Determine the (X, Y) coordinate at the center of the cell enclosing the given text.  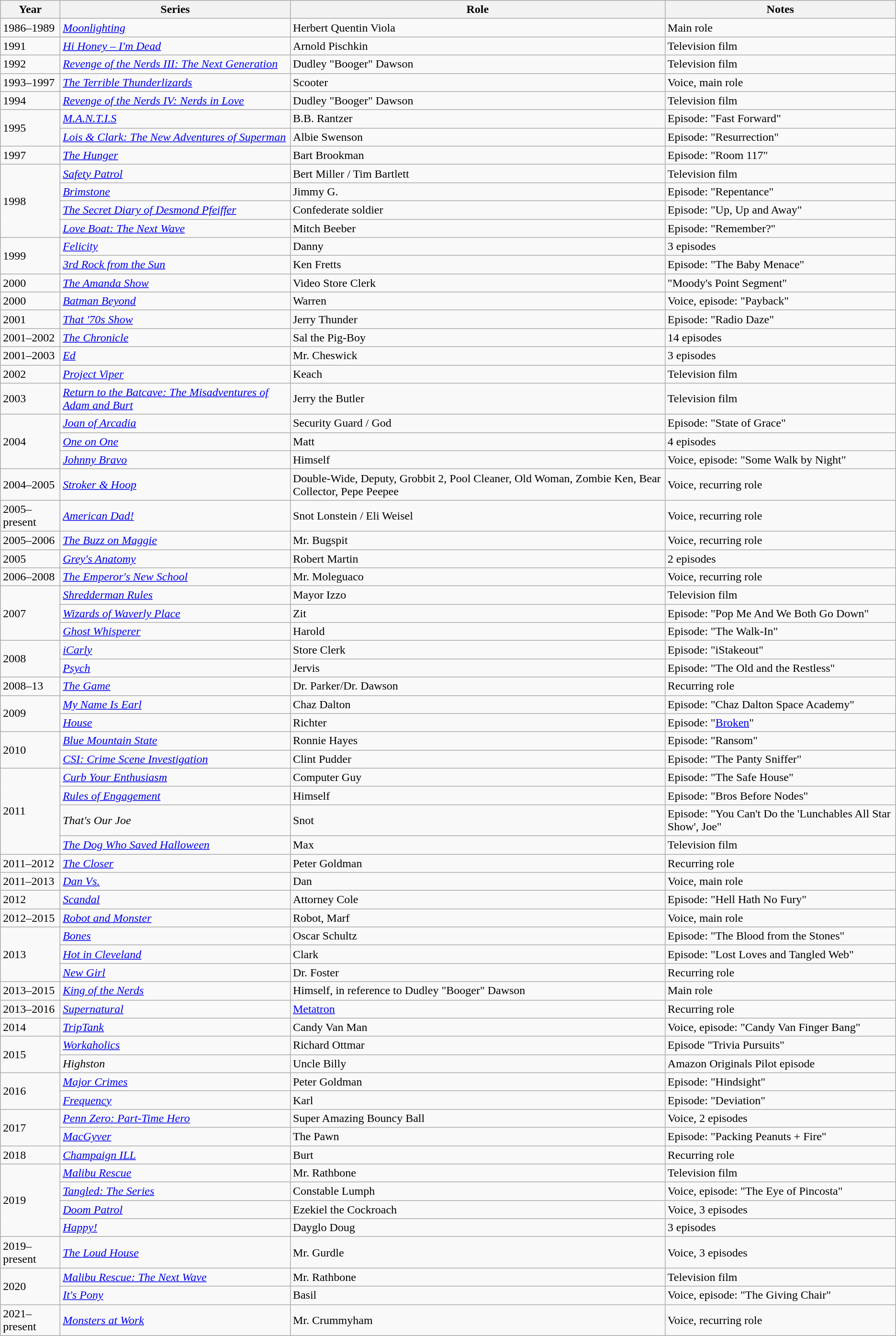
Chaz Dalton (478, 704)
Episode: "The Safe House" (780, 777)
Hot in Cleveland (175, 954)
1986–1989 (31, 28)
2005–present (31, 515)
2013–2015 (31, 991)
2013–2016 (31, 1009)
Notes (780, 10)
Voice, episode: "Candy Van Finger Bang" (780, 1027)
Amazon Originals Pilot episode (780, 1064)
1991 (31, 46)
My Name Is Earl (175, 704)
2004 (31, 442)
Tangled: The Series (175, 1191)
2017 (31, 1127)
Mitch Beeber (478, 228)
Mr. Crummyham (478, 1320)
Ronnie Hayes (478, 741)
Year (31, 10)
Monsters at Work (175, 1320)
The Loud House (175, 1253)
Episode: "Room 117" (780, 155)
Episode: "Packing Peanuts + Fire" (780, 1136)
2021–present (31, 1320)
1998 (31, 201)
Frequency (175, 1100)
Episode: "The Walk-In" (780, 632)
Stroker & Hoop (175, 485)
Episode: "The Panty Sniffer" (780, 759)
Voice, episode: "Payback" (780, 301)
MacGyver (175, 1136)
Himself, in reference to Dudley "Booger" Dawson (478, 991)
Brimstone (175, 192)
2011 (31, 811)
Episode: "Chaz Dalton Space Academy" (780, 704)
Keach (478, 374)
2019 (31, 1200)
Workaholics (175, 1045)
Episode: "Bros Before Nodes" (780, 795)
Max (478, 845)
14 episodes (780, 338)
Malibu Rescue: The Next Wave (175, 1277)
Dan Vs. (175, 882)
2011–2012 (31, 863)
Burt (478, 1155)
Psych (175, 668)
2002 (31, 374)
Scooter (478, 82)
2005 (31, 559)
The Terrible Thunderlizards (175, 82)
King of the Nerds (175, 991)
Harold (478, 632)
Super Amazing Bouncy Ball (478, 1118)
House (175, 723)
Video Store Clerk (478, 283)
Supernatural (175, 1009)
2001–2003 (31, 356)
Moonlighting (175, 28)
Snot Lonstein / Eli Weisel (478, 515)
Role (478, 10)
Scandal (175, 900)
TripTank (175, 1027)
2013 (31, 954)
2004–2005 (31, 485)
Episode: "Repentance" (780, 192)
2016 (31, 1091)
Sal the Pig-Boy (478, 338)
Highston (175, 1064)
Ken Fretts (478, 265)
Grey's Anatomy (175, 559)
Robot and Monster (175, 918)
That '70s Show (175, 319)
1999 (31, 256)
Metatron (478, 1009)
2014 (31, 1027)
Clark (478, 954)
The Closer (175, 863)
Voice, episode: "The Eye of Pincosta" (780, 1191)
Richard Ottmar (478, 1045)
Shredderman Rules (175, 595)
The Secret Diary of Desmond Pfeiffer (175, 210)
Curb Your Enthusiasm (175, 777)
Albie Swenson (478, 137)
Jervis (478, 668)
Episode: "Lost Loves and Tangled Web" (780, 954)
2020 (31, 1286)
Bart Brookman (478, 155)
Store Clerk (478, 650)
Episode: "Hell Hath No Fury" (780, 900)
Ghost Whisperer (175, 632)
2005–2006 (31, 540)
2015 (31, 1054)
Danny (478, 247)
Mr. Moleguaco (478, 577)
The Emperor's New School (175, 577)
2010 (31, 750)
The Chronicle (175, 338)
The Hunger (175, 155)
Doom Patrol (175, 1210)
"Moody's Point Segment" (780, 283)
3rd Rock from the Sun (175, 265)
Security Guard / God (478, 423)
Revenge of the Nerds IV: Nerds in Love (175, 101)
Felicity (175, 247)
One on One (175, 442)
2009 (31, 713)
American Dad! (175, 515)
Episode: "Ransom" (780, 741)
1995 (31, 128)
Snot (478, 820)
Mr. Bugspit (478, 540)
2008–13 (31, 686)
Penn Zero: Part-Time Hero (175, 1118)
Mr. Cheswick (478, 356)
Episode: "Hindsight" (780, 1082)
Episode: "The Blood from the Stones" (780, 936)
Episode: "Remember?" (780, 228)
Candy Van Man (478, 1027)
Dr. Foster (478, 973)
2018 (31, 1155)
Herbert Quentin Viola (478, 28)
That's Our Joe (175, 820)
Batman Beyond (175, 301)
Episode: "Radio Daze" (780, 319)
Revenge of the Nerds III: The Next Generation (175, 64)
2 episodes (780, 559)
2008 (31, 659)
Episode: "The Old and the Restless" (780, 668)
Confederate soldier (478, 210)
2006–2008 (31, 577)
Jerry Thunder (478, 319)
2001–2002 (31, 338)
Dayglo Doug (478, 1228)
1994 (31, 101)
Mr. Gurdle (478, 1253)
Project Viper (175, 374)
Ezekiel the Cockroach (478, 1210)
Episode: "Deviation" (780, 1100)
The Game (175, 686)
Mayor Izzo (478, 595)
Voice, episode: "The Giving Chair" (780, 1295)
Uncle Billy (478, 1064)
It's Pony (175, 1295)
Dr. Parker/Dr. Dawson (478, 686)
The Buzz on Maggie (175, 540)
Series (175, 10)
Episode: "You Can't Do the 'Lunchables All Star Show', Joe" (780, 820)
Lois & Clark: The New Adventures of Superman (175, 137)
Ed (175, 356)
Episode: "iStakeout" (780, 650)
Episode: "Broken" (780, 723)
2011–2013 (31, 882)
Episode: "Fast Forward" (780, 119)
Dan (478, 882)
Episode: "The Baby Menace" (780, 265)
Hi Honey – I'm Dead (175, 46)
Robert Martin (478, 559)
Blue Mountain State (175, 741)
Basil (478, 1295)
2012 (31, 900)
Richter (478, 723)
Joan of Arcadia (175, 423)
Champaign ILL (175, 1155)
Return to the Batcave: The Misadventures of Adam and Burt (175, 398)
Computer Guy (478, 777)
Voice, 2 episodes (780, 1118)
Voice, episode: "Some Walk by Night" (780, 460)
Jimmy G. (478, 192)
Malibu Rescue (175, 1173)
The Dog Who Saved Halloween (175, 845)
Arnold Pischkin (478, 46)
Major Crimes (175, 1082)
Constable Lumph (478, 1191)
iCarly (175, 650)
Bert Miller / Tim Bartlett (478, 173)
Episode: "Pop Me And We Both Go Down" (780, 613)
2019–present (31, 1253)
New Girl (175, 973)
Zit (478, 613)
Karl (478, 1100)
M.A.N.T.I.S (175, 119)
The Pawn (478, 1136)
B.B. Rantzer (478, 119)
2007 (31, 613)
Warren (478, 301)
Safety Patrol (175, 173)
Robot, Marf (478, 918)
Matt (478, 442)
Johnny Bravo (175, 460)
Attorney Cole (478, 900)
1997 (31, 155)
Love Boat: The Next Wave (175, 228)
2001 (31, 319)
Bones (175, 936)
Clint Pudder (478, 759)
The Amanda Show (175, 283)
Rules of Engagement (175, 795)
Happy! (175, 1228)
Oscar Schultz (478, 936)
CSI: Crime Scene Investigation (175, 759)
Episode: "Resurrection" (780, 137)
Jerry the Butler (478, 398)
4 episodes (780, 442)
1992 (31, 64)
Episode "Trivia Pursuits" (780, 1045)
Episode: "Up, Up and Away" (780, 210)
2003 (31, 398)
Episode: "State of Grace" (780, 423)
Wizards of Waverly Place (175, 613)
1993–1997 (31, 82)
2012–2015 (31, 918)
Double-Wide, Deputy, Grobbit 2, Pool Cleaner, Old Woman, Zombie Ken, Bear Collector, Pepe Peepee (478, 485)
